Pinpoint the cell where the given text exists, returning its (X, Y) midpoint coordinate. 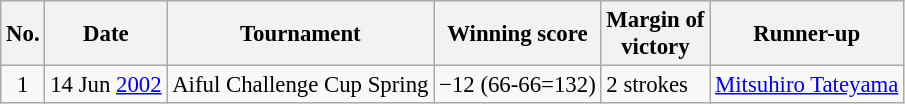
No. (23, 34)
Winning score (518, 34)
Margin ofvictory (656, 34)
Mitsuhiro Tateyama (807, 85)
1 (23, 85)
Runner-up (807, 34)
Aiful Challenge Cup Spring (300, 85)
−12 (66-66=132) (518, 85)
Tournament (300, 34)
Date (106, 34)
2 strokes (656, 85)
14 Jun 2002 (106, 85)
